For the text-containing cell, return its midpoint in [X, Y] coordinate format. 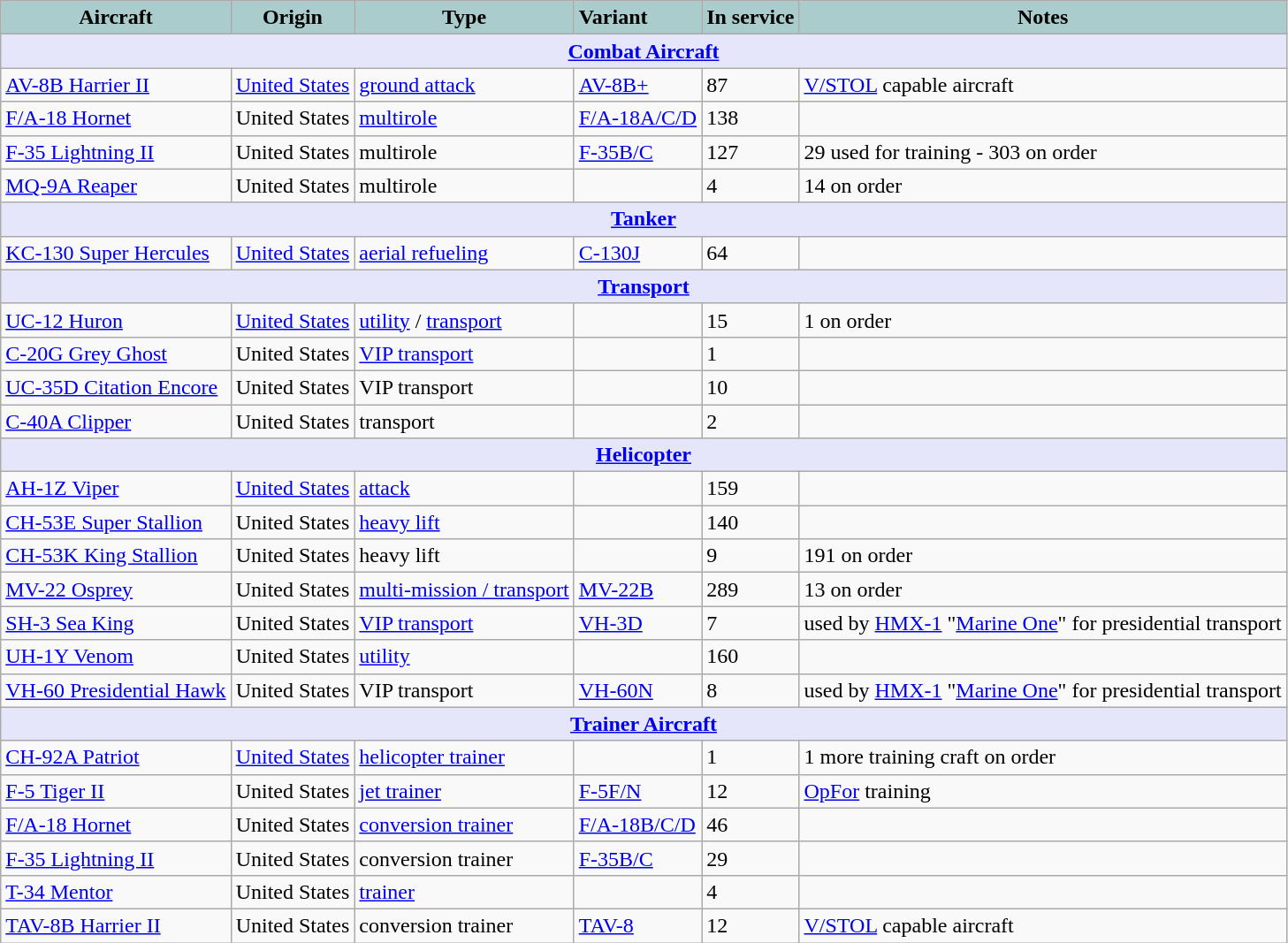
8 [751, 690]
ground attack [464, 85]
Aircraft [116, 18]
Origin [293, 18]
TAV-8 [637, 925]
160 [751, 657]
VH-60N [637, 690]
Type [464, 18]
AV-8B+ [637, 85]
F-5 Tiger II [116, 791]
29 [751, 858]
C-130J [637, 253]
MV-22B [637, 589]
T-34 Mentor [116, 892]
VH-60 Presidential Hawk [116, 690]
CH-92A Patriot [116, 757]
AH-1Z Viper [116, 489]
64 [751, 253]
utility [464, 657]
C-40A Clipper [116, 422]
C-20G Grey Ghost [116, 354]
AV-8B Harrier II [116, 85]
Tanker [644, 219]
2 [751, 422]
transport [464, 422]
1 more training craft on order [1043, 757]
UC-35D Citation Encore [116, 387]
aerial refueling [464, 253]
MV-22 Osprey [116, 589]
TAV-8B Harrier II [116, 925]
MQ-9A Reaper [116, 186]
KC-130 Super Hercules [116, 253]
289 [751, 589]
F/A-18B/C/D [637, 825]
UH-1Y Venom [116, 657]
CH-53E Super Stallion [116, 522]
F/A-18A/C/D [637, 118]
VH-3D [637, 623]
159 [751, 489]
140 [751, 522]
In service [751, 18]
Helicopter [644, 455]
jet trainer [464, 791]
Variant [637, 18]
SH-3 Sea King [116, 623]
14 on order [1043, 186]
9 [751, 556]
multi-mission / transport [464, 589]
29 used for training - 303 on order [1043, 152]
attack [464, 489]
Combat Aircraft [644, 51]
138 [751, 118]
46 [751, 825]
utility / transport [464, 320]
F-5F/N [637, 791]
7 [751, 623]
15 [751, 320]
UC-12 Huron [116, 320]
191 on order [1043, 556]
Trainer Aircraft [644, 724]
CH-53K King Stallion [116, 556]
10 [751, 387]
13 on order [1043, 589]
1 on order [1043, 320]
trainer [464, 892]
Notes [1043, 18]
Transport [644, 286]
helicopter trainer [464, 757]
127 [751, 152]
87 [751, 85]
OpFor training [1043, 791]
